Pinpoint the cell where the given text exists, returning its (X, Y) midpoint coordinate. 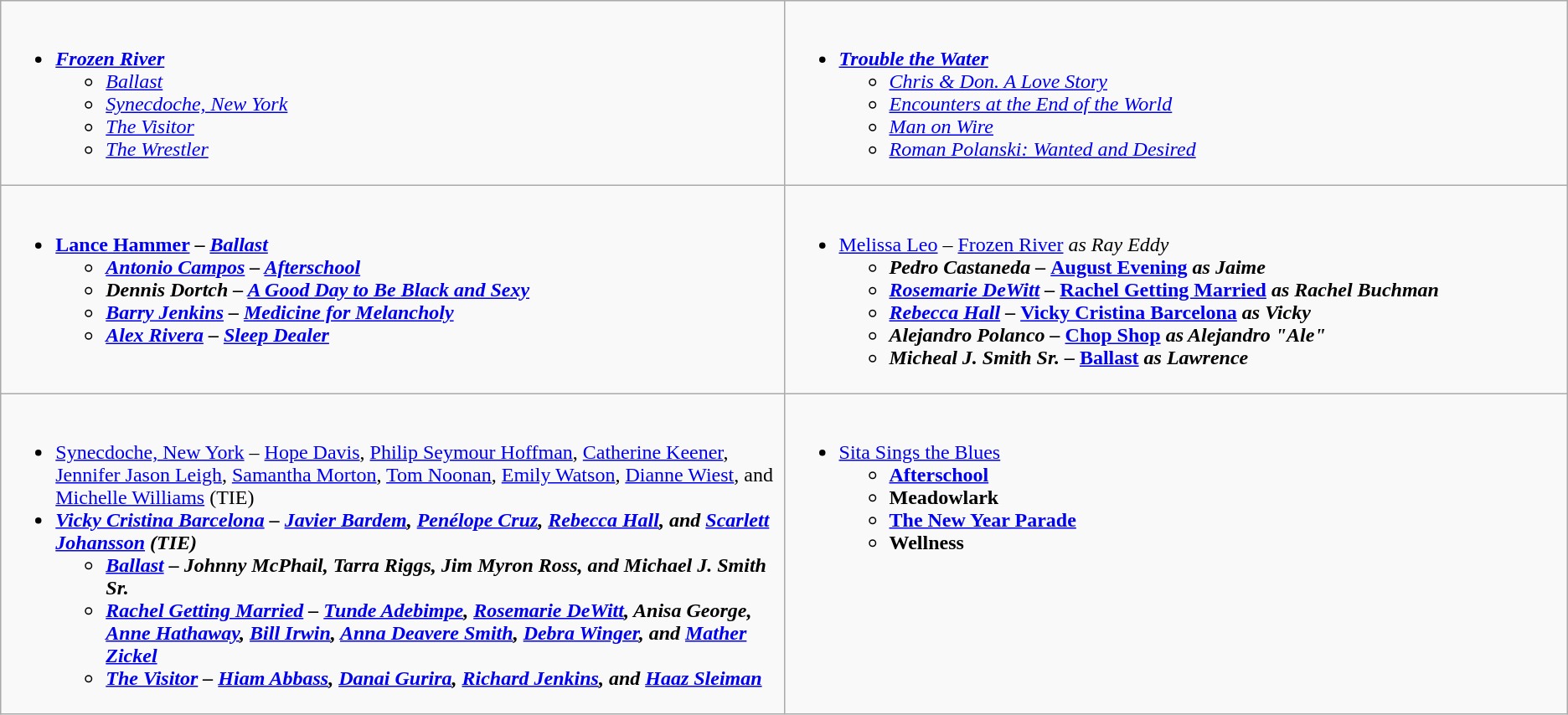
Trouble the WaterChris & Don. A Love StoryEncounters at the End of the WorldMan on WireRoman Polanski: Wanted and Desired (1176, 94)
Frozen RiverBallastSynecdoche, New YorkThe VisitorThe Wrestler (392, 94)
Sita Sings the BluesAfterschoolMeadowlarkThe New Year ParadeWellness (1176, 554)
